Locate the cell with the specified text and output its (x, y) center coordinate. 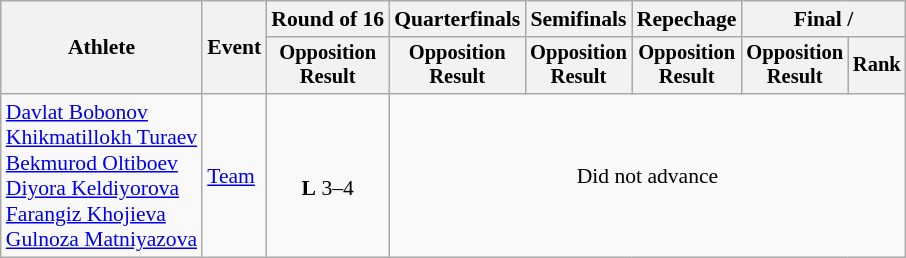
Team (234, 176)
Quarterfinals (457, 19)
Athlete (102, 48)
Repechage (687, 19)
Davlat BobonovKhikmatillokh TuraevBekmurod OltiboevDiyora KeldiyorovaFarangiz KhojievaGulnoza Matniyazova (102, 176)
Round of 16 (328, 19)
L 3–4 (328, 176)
Final / (823, 19)
Event (234, 48)
Semifinals (578, 19)
Did not advance (647, 176)
Rank (877, 66)
